Find where the given text appears and provide that cell's center as (X, Y) coordinate. 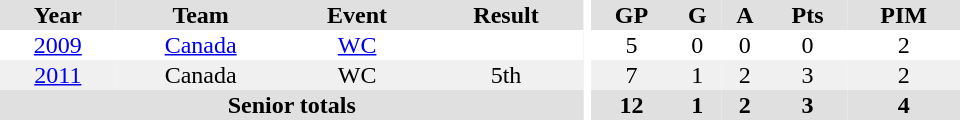
5 (631, 45)
Result (506, 15)
Senior totals (292, 105)
2009 (58, 45)
Pts (808, 15)
7 (631, 75)
2011 (58, 75)
4 (904, 105)
A (745, 15)
Event (358, 15)
5th (506, 75)
PIM (904, 15)
12 (631, 105)
GP (631, 15)
G (698, 15)
Year (58, 15)
Team (201, 15)
